From the cell containing the given text, extract its center point as (x, y) coordinate. 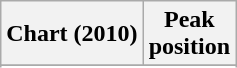
Peak position (189, 34)
Chart (2010) (72, 34)
